For the text-containing cell, return its midpoint in (X, Y) coordinate format. 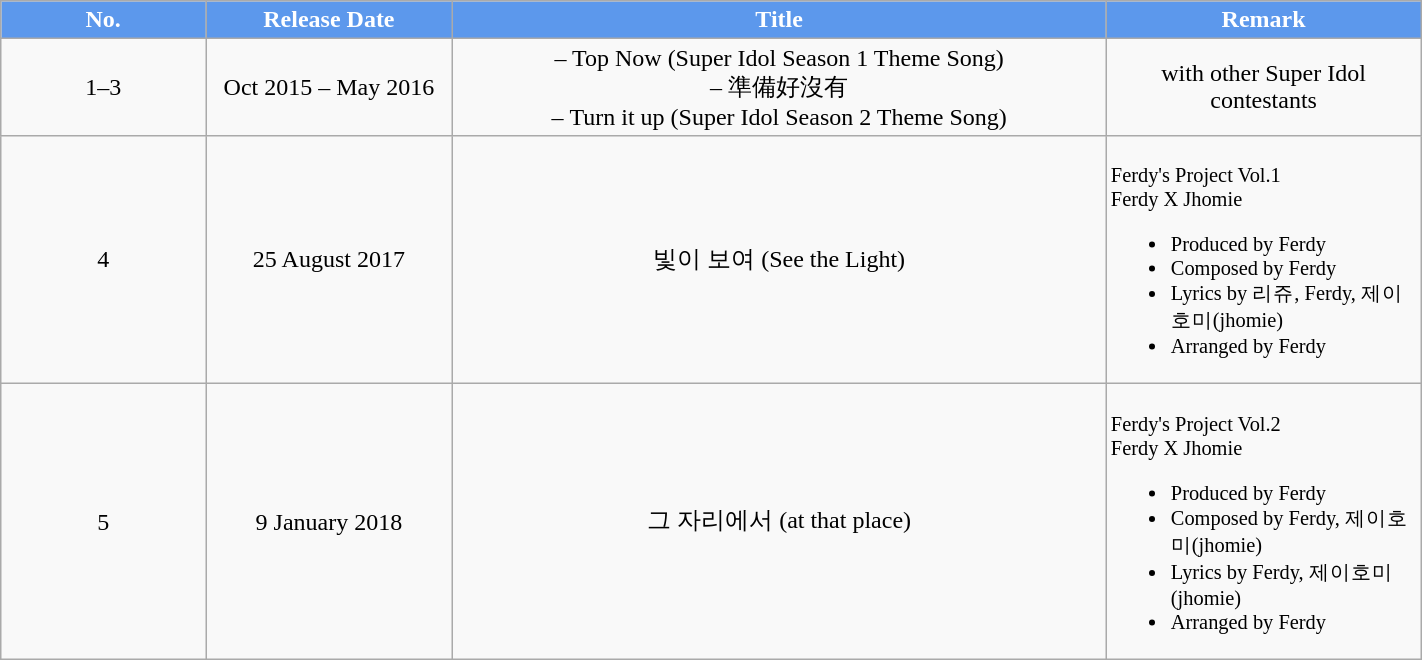
5 (104, 522)
1–3 (104, 88)
No. (104, 20)
Oct 2015 – May 2016 (330, 88)
25 August 2017 (330, 259)
Release Date (330, 20)
Ferdy's Project Vol.2 Ferdy X JhomieProduced by FerdyComposed by Ferdy, 제이호미(jhomie)Lyrics by Ferdy, 제이호미(jhomie)Arranged by Ferdy (1264, 522)
Title (779, 20)
4 (104, 259)
with other Super Idol contestants (1264, 88)
Remark (1264, 20)
Ferdy's Project Vol.1 Ferdy X JhomieProduced by FerdyComposed by FerdyLyrics by 리쥬, Ferdy, 제이호미(jhomie)Arranged by Ferdy (1264, 259)
9 January 2018 (330, 522)
그 자리에서 (at that place) (779, 522)
– Top Now (Super Idol Season 1 Theme Song) – 準備好沒有 – Turn it up (Super Idol Season 2 Theme Song) (779, 88)
빛이 보여 (See the Light) (779, 259)
